Scan for the cell matching the given text and deliver its [X, Y] coordinate at center. 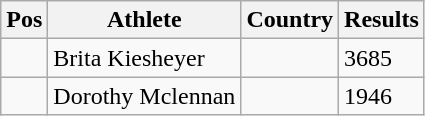
1946 [382, 96]
Dorothy Mclennan [144, 96]
Results [382, 20]
Athlete [144, 20]
Country [290, 20]
Brita Kiesheyer [144, 58]
3685 [382, 58]
Pos [24, 20]
